Pinpoint the cell where the given text exists, returning its (x, y) midpoint coordinate. 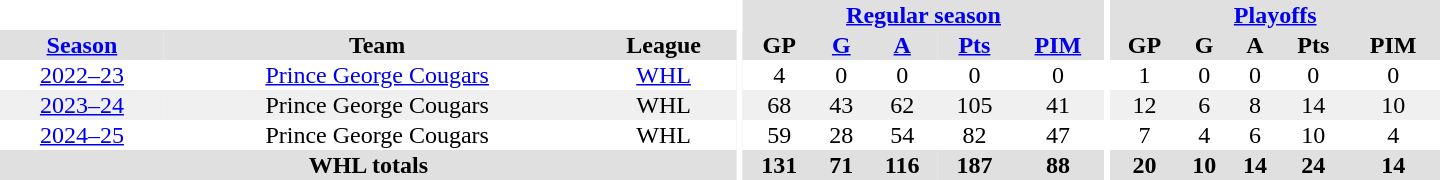
Regular season (923, 15)
2024–25 (82, 135)
62 (902, 105)
1 (1144, 75)
Team (378, 45)
League (663, 45)
24 (1313, 165)
131 (778, 165)
WHL totals (368, 165)
7 (1144, 135)
2023–24 (82, 105)
Season (82, 45)
82 (974, 135)
71 (842, 165)
41 (1058, 105)
187 (974, 165)
105 (974, 105)
88 (1058, 165)
59 (778, 135)
Playoffs (1275, 15)
20 (1144, 165)
68 (778, 105)
47 (1058, 135)
116 (902, 165)
2022–23 (82, 75)
28 (842, 135)
8 (1256, 105)
43 (842, 105)
12 (1144, 105)
54 (902, 135)
